Search for the cell housing the specified text and yield its [X, Y] center coordinate. 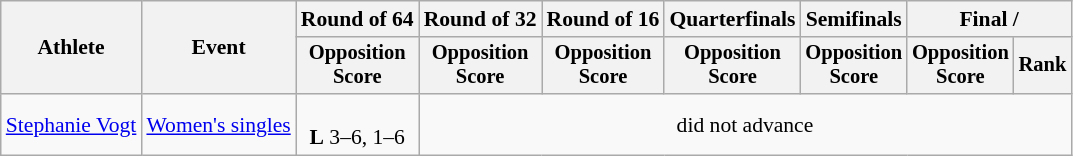
Round of 32 [480, 19]
L 3–6, 1–6 [358, 124]
Women's singles [218, 124]
Round of 64 [358, 19]
Rank [1043, 66]
Event [218, 48]
Quarterfinals [732, 19]
Athlete [72, 48]
did not advance [746, 124]
Stephanie Vogt [72, 124]
Final / [989, 19]
Semifinals [854, 19]
Round of 16 [604, 19]
